Extract the (X, Y) coordinate from the center of the cell holding the provided text.  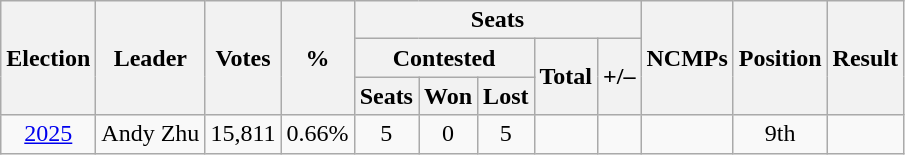
Votes (243, 58)
+/– (620, 77)
Won (448, 96)
Position (780, 58)
15,811 (243, 134)
Lost (506, 96)
Election (48, 58)
0.66% (318, 134)
Andy Zhu (150, 134)
Total (566, 77)
Result (865, 58)
Leader (150, 58)
Contested (444, 58)
NCMPs (687, 58)
% (318, 58)
9th (780, 134)
0 (448, 134)
2025 (48, 134)
